Return the (X, Y) coordinate for the center point of the cell that contains the specified text.  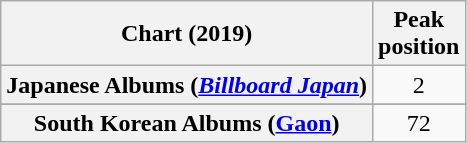
2 (419, 85)
72 (419, 123)
South Korean Albums (Gaon) (187, 123)
Japanese Albums (Billboard Japan) (187, 85)
Chart (2019) (187, 34)
Peakposition (419, 34)
